Return [x, y] of the center of cell containing provided text 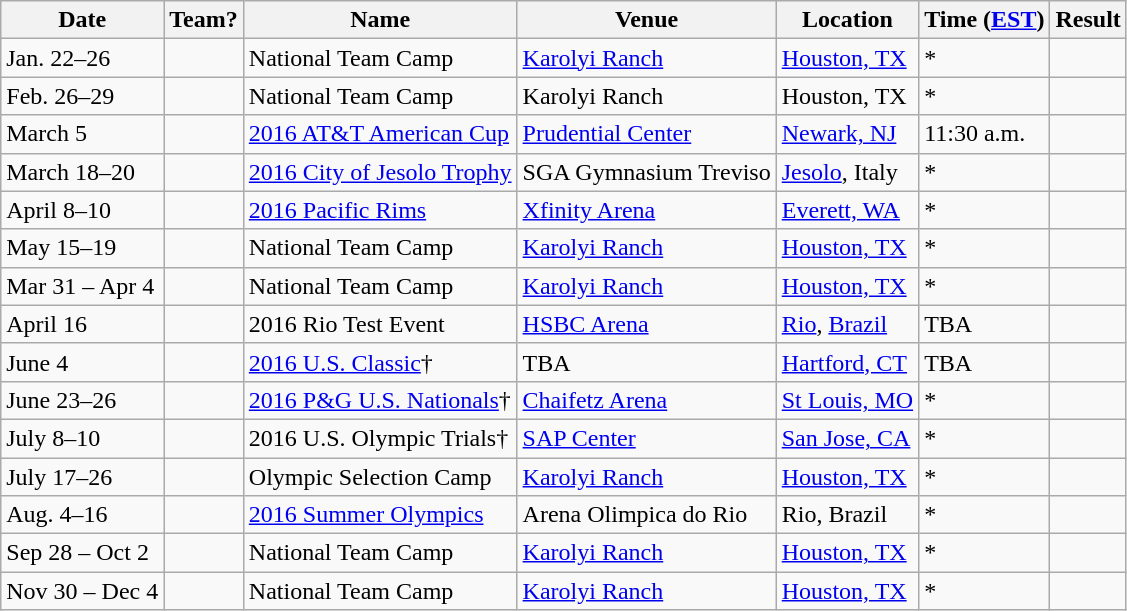
Jesolo, Italy [847, 172]
May 15–19 [82, 248]
Hartford, CT [847, 362]
Olympic Selection Camp [380, 477]
Venue [646, 20]
Aug. 4–16 [82, 515]
June 4 [82, 362]
March 18–20 [82, 172]
2016 Summer Olympics [380, 515]
Result [1088, 20]
March 5 [82, 134]
2016 Rio Test Event [380, 324]
Location [847, 20]
2016 City of Jesolo Trophy [380, 172]
July 17–26 [82, 477]
April 8–10 [82, 210]
June 23–26 [82, 400]
Arena Olimpica do Rio [646, 515]
Time (EST) [984, 20]
HSBC Arena [646, 324]
Sep 28 – Oct 2 [82, 553]
San Jose, CA [847, 438]
Feb. 26–29 [82, 96]
SGA Gymnasium Treviso [646, 172]
2016 U.S. Classic† [380, 362]
2016 Pacific Rims [380, 210]
Xfinity Arena [646, 210]
Nov 30 – Dec 4 [82, 591]
Mar 31 – Apr 4 [82, 286]
Prudential Center [646, 134]
2016 U.S. Olympic Trials† [380, 438]
11:30 a.m. [984, 134]
Name [380, 20]
Newark, NJ [847, 134]
Everett, WA [847, 210]
Team? [204, 20]
2016 P&G U.S. Nationals† [380, 400]
2016 AT&T American Cup [380, 134]
Jan. 22–26 [82, 58]
April 16 [82, 324]
July 8–10 [82, 438]
Date [82, 20]
SAP Center [646, 438]
St Louis, MO [847, 400]
Chaifetz Arena [646, 400]
